Extract the [x, y] coordinate from the center of the cell holding the provided text.  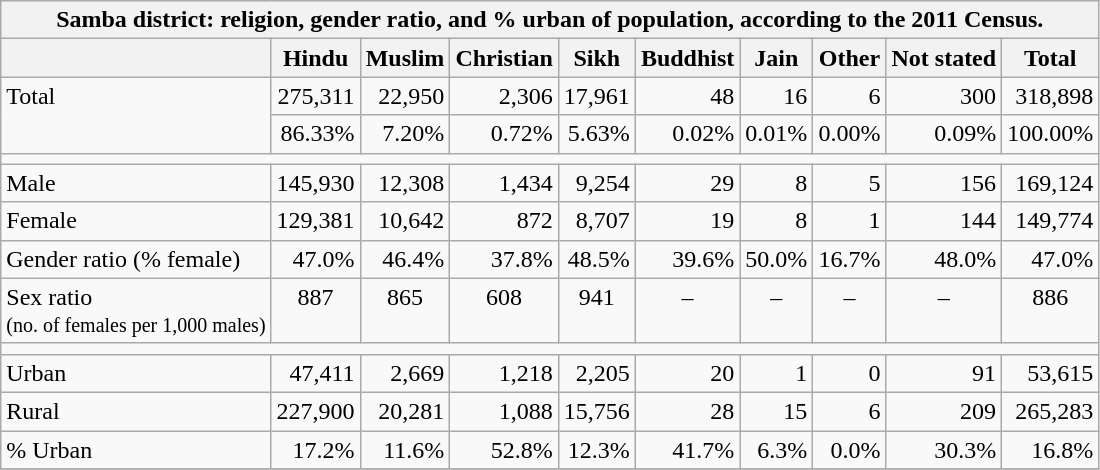
10,642 [405, 221]
91 [944, 373]
48 [687, 96]
156 [944, 183]
17,961 [596, 96]
Rural [136, 411]
265,283 [1050, 411]
0.00% [850, 134]
37.8% [504, 259]
318,898 [1050, 96]
1,218 [504, 373]
1,434 [504, 183]
15,756 [596, 411]
872 [504, 221]
% Urban [136, 449]
0 [850, 373]
Samba district: religion, gender ratio, and % urban of population, according to the 2011 Census. [550, 20]
Not stated [944, 58]
20 [687, 373]
5 [850, 183]
300 [944, 96]
29 [687, 183]
8,707 [596, 221]
22,950 [405, 96]
50.0% [776, 259]
1,088 [504, 411]
Female [136, 221]
39.6% [687, 259]
0.0% [850, 449]
Urban [136, 373]
86.33% [316, 134]
5.63% [596, 134]
227,900 [316, 411]
865 [405, 310]
144 [944, 221]
149,774 [1050, 221]
16 [776, 96]
Christian [504, 58]
Hindu [316, 58]
941 [596, 310]
0.02% [687, 134]
47,411 [316, 373]
9,254 [596, 183]
16.8% [1050, 449]
17.2% [316, 449]
20,281 [405, 411]
30.3% [944, 449]
46.4% [405, 259]
28 [687, 411]
Jain [776, 58]
886 [1050, 310]
41.7% [687, 449]
48.5% [596, 259]
12.3% [596, 449]
0.09% [944, 134]
2,205 [596, 373]
2,669 [405, 373]
169,124 [1050, 183]
129,381 [316, 221]
Gender ratio (% female) [136, 259]
15 [776, 411]
Buddhist [687, 58]
16.7% [850, 259]
48.0% [944, 259]
Sex ratio (no. of females per 1,000 males) [136, 310]
209 [944, 411]
7.20% [405, 134]
52.8% [504, 449]
Muslim [405, 58]
100.00% [1050, 134]
Sikh [596, 58]
887 [316, 310]
6.3% [776, 449]
Male [136, 183]
0.01% [776, 134]
0.72% [504, 134]
275,311 [316, 96]
608 [504, 310]
11.6% [405, 449]
145,930 [316, 183]
2,306 [504, 96]
19 [687, 221]
12,308 [405, 183]
53,615 [1050, 373]
Other [850, 58]
